Identify which cell holds the provided text, then report its (x, y) central coordinate. 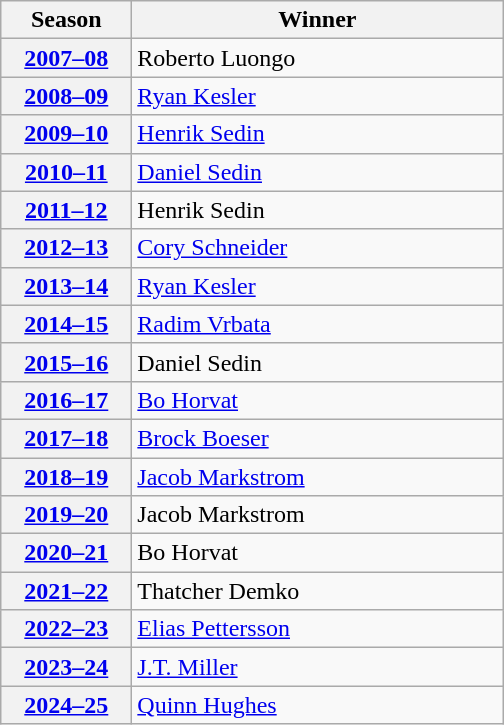
2024–25 (66, 705)
2011–12 (66, 210)
Season (66, 20)
2015–16 (66, 362)
Brock Boeser (318, 438)
2010–11 (66, 172)
Thatcher Demko (318, 591)
Quinn Hughes (318, 705)
2008–09 (66, 96)
2009–10 (66, 134)
2014–15 (66, 324)
2023–24 (66, 667)
Radim Vrbata (318, 324)
J.T. Miller (318, 667)
2016–17 (66, 400)
2013–14 (66, 286)
2022–23 (66, 629)
2012–13 (66, 248)
Roberto Luongo (318, 58)
2021–22 (66, 591)
Winner (318, 20)
2018–19 (66, 477)
Elias Pettersson (318, 629)
2017–18 (66, 438)
2020–21 (66, 553)
2019–20 (66, 515)
Cory Schneider (318, 248)
2007–08 (66, 58)
